Identify which cell holds the provided text, then report its [X, Y] central coordinate. 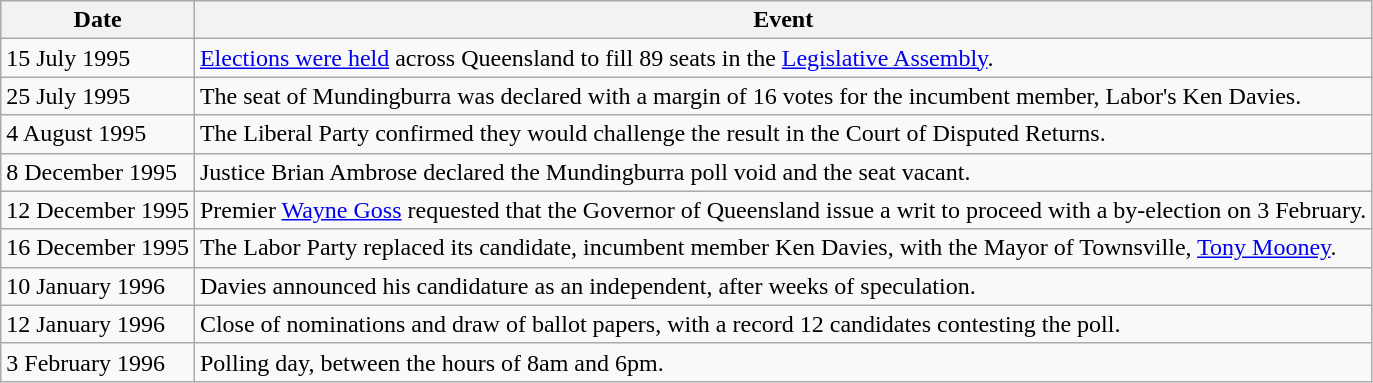
12 December 1995 [98, 210]
Premier Wayne Goss requested that the Governor of Queensland issue a writ to proceed with a by-election on 3 February. [782, 210]
3 February 1996 [98, 362]
Date [98, 20]
Justice Brian Ambrose declared the Mundingburra poll void and the seat vacant. [782, 172]
8 December 1995 [98, 172]
16 December 1995 [98, 248]
15 July 1995 [98, 58]
Polling day, between the hours of 8am and 6pm. [782, 362]
10 January 1996 [98, 286]
4 August 1995 [98, 134]
Close of nominations and draw of ballot papers, with a record 12 candidates contesting the poll. [782, 324]
Elections were held across Queensland to fill 89 seats in the Legislative Assembly. [782, 58]
The Labor Party replaced its candidate, incumbent member Ken Davies, with the Mayor of Townsville, Tony Mooney. [782, 248]
Event [782, 20]
12 January 1996 [98, 324]
The seat of Mundingburra was declared with a margin of 16 votes for the incumbent member, Labor's Ken Davies. [782, 96]
The Liberal Party confirmed they would challenge the result in the Court of Disputed Returns. [782, 134]
Davies announced his candidature as an independent, after weeks of speculation. [782, 286]
25 July 1995 [98, 96]
